For the text-containing cell, return its midpoint in (x, y) coordinate format. 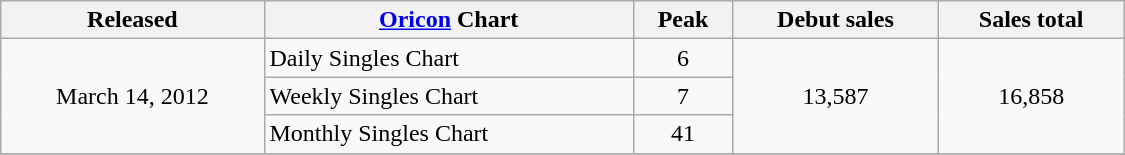
Daily Singles Chart (448, 58)
Sales total (1031, 20)
March 14, 2012 (132, 96)
Monthly Singles Chart (448, 134)
41 (682, 134)
Released (132, 20)
Peak (682, 20)
13,587 (836, 96)
6 (682, 58)
16,858 (1031, 96)
7 (682, 96)
Oricon Chart (448, 20)
Weekly Singles Chart (448, 96)
Debut sales (836, 20)
